Provide the (x, y) coordinate of the cell's center where the given text is located.  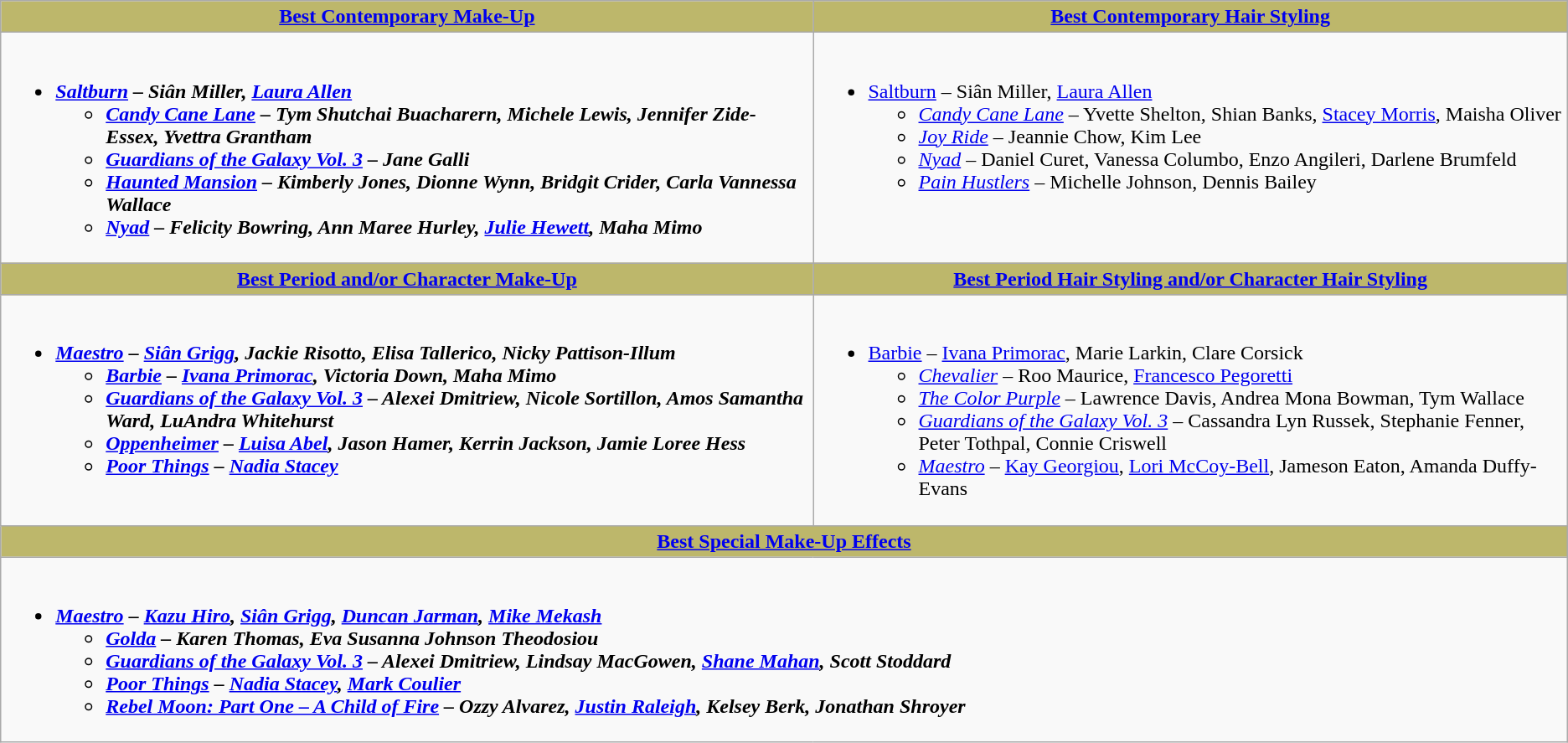
Best Contemporary Make-Up (407, 17)
Best Special Make-Up Effects (784, 541)
Best Period Hair Styling and/or Character Hair Styling (1190, 279)
Best Contemporary Hair Styling (1190, 17)
Best Period and/or Character Make-Up (407, 279)
